Extract the (x, y) coordinate from the center of the cell holding the provided text.  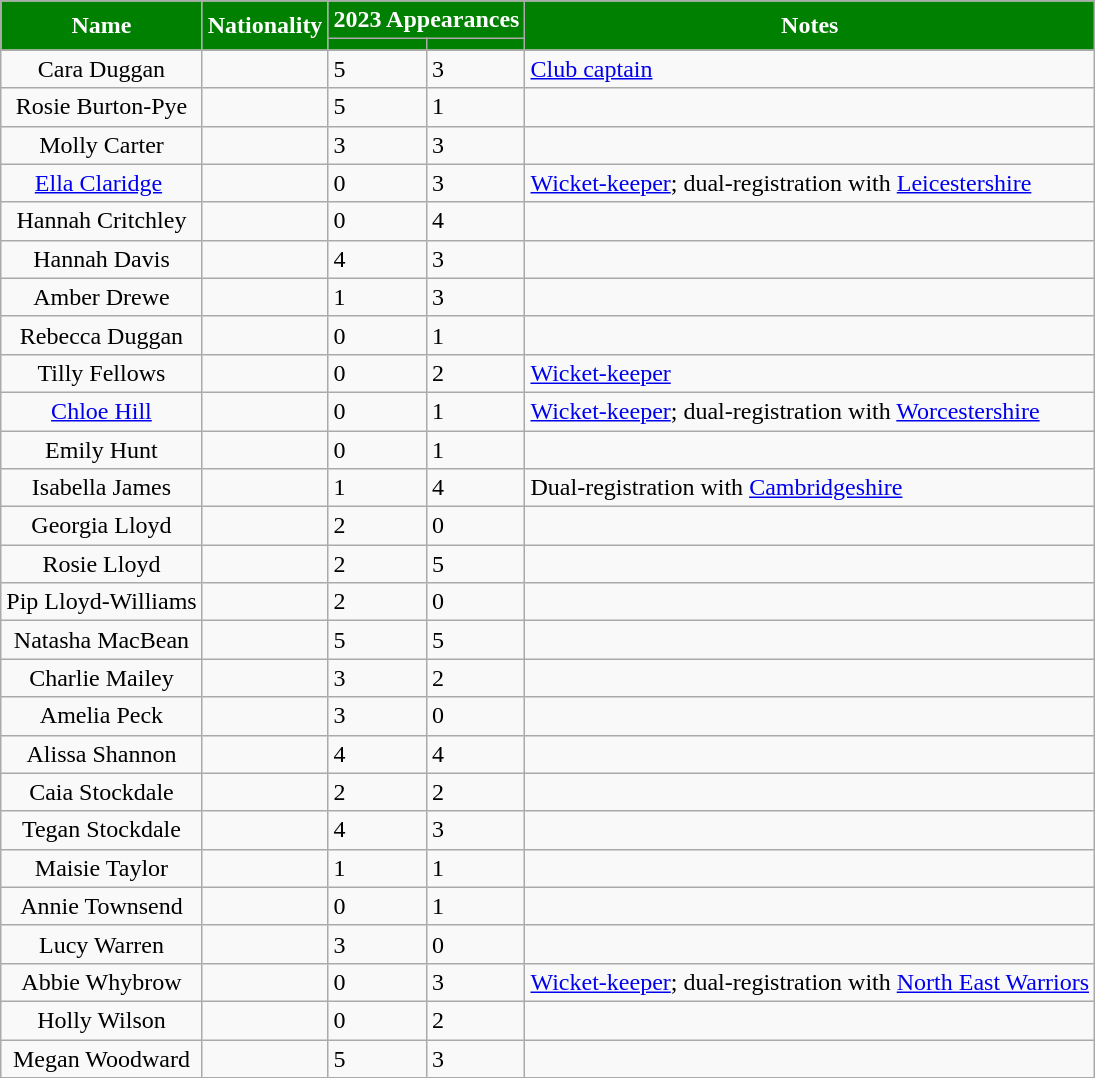
Rosie Burton-Pye (102, 107)
Hannah Critchley (102, 221)
Maisie Taylor (102, 868)
Notes (810, 26)
Club captain (810, 69)
Nationality (265, 26)
Charlie Mailey (102, 678)
Rebecca Duggan (102, 335)
Alissa Shannon (102, 754)
Caia Stockdale (102, 792)
Georgia Lloyd (102, 526)
Wicket-keeper; dual-registration with Leicestershire (810, 183)
Wicket-keeper (810, 373)
Name (102, 26)
Pip Lloyd-Williams (102, 602)
Chloe Hill (102, 411)
Amber Drewe (102, 297)
Natasha MacBean (102, 640)
Annie Townsend (102, 906)
2023 Appearances (426, 20)
Wicket-keeper; dual-registration with Worcestershire (810, 411)
Rosie Lloyd (102, 564)
Cara Duggan (102, 69)
Megan Woodward (102, 1059)
Wicket-keeper; dual-registration with North East Warriors (810, 982)
Emily Hunt (102, 449)
Hannah Davis (102, 259)
Holly Wilson (102, 1020)
Molly Carter (102, 145)
Amelia Peck (102, 716)
Dual-registration with Cambridgeshire (810, 488)
Ella Claridge (102, 183)
Tegan Stockdale (102, 830)
Tilly Fellows (102, 373)
Isabella James (102, 488)
Lucy Warren (102, 944)
Abbie Whybrow (102, 982)
